Return the [x, y] coordinate for the center point of the cell that contains the specified text.  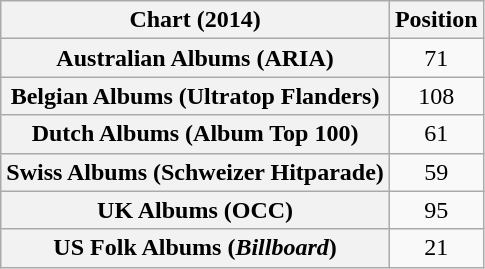
59 [436, 172]
95 [436, 210]
Dutch Albums (Album Top 100) [196, 134]
Swiss Albums (Schweizer Hitparade) [196, 172]
71 [436, 58]
21 [436, 248]
Position [436, 20]
Australian Albums (ARIA) [196, 58]
Chart (2014) [196, 20]
UK Albums (OCC) [196, 210]
108 [436, 96]
Belgian Albums (Ultratop Flanders) [196, 96]
61 [436, 134]
US Folk Albums (Billboard) [196, 248]
